Scan for the cell matching the given text and deliver its [X, Y] coordinate at center. 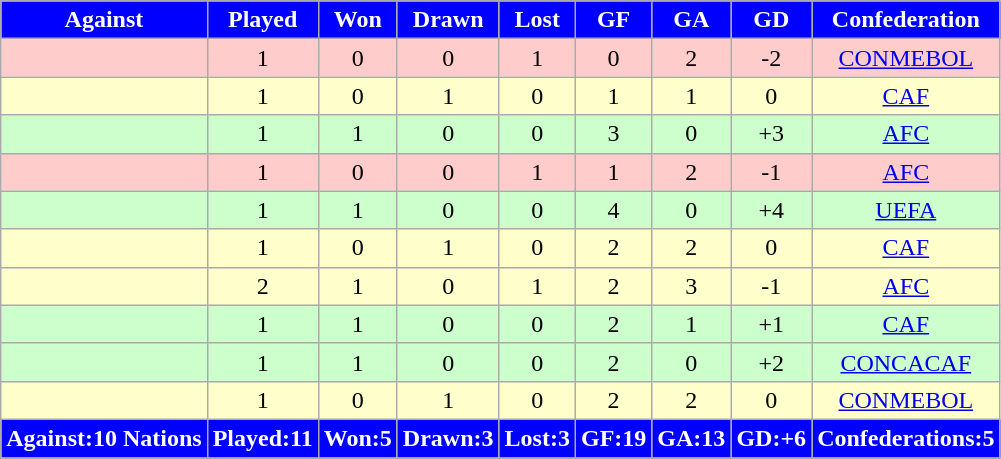
Won:5 [358, 438]
Won [358, 20]
+4 [772, 210]
GD:+6 [772, 438]
Drawn:3 [448, 438]
GF:19 [613, 438]
GF [613, 20]
-2 [772, 58]
Lost [537, 20]
Drawn [448, 20]
+3 [772, 134]
Confederations:5 [906, 438]
GA [692, 20]
Confederation [906, 20]
Lost:3 [537, 438]
Played [262, 20]
GA:13 [692, 438]
+2 [772, 362]
4 [613, 210]
Played:11 [262, 438]
Against:10 Nations [104, 438]
+1 [772, 324]
UEFA [906, 210]
CONCACAF [906, 362]
GD [772, 20]
Against [104, 20]
